For the text-containing cell, return its midpoint in (X, Y) coordinate format. 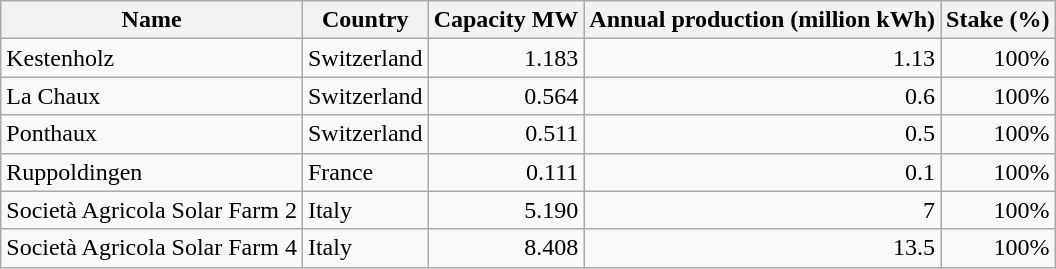
7 (762, 210)
1.13 (762, 58)
0.6 (762, 96)
Ruppoldingen (152, 172)
1.183 (506, 58)
Ponthaux (152, 134)
8.408 (506, 248)
Name (152, 20)
Annual production (million kWh) (762, 20)
0.511 (506, 134)
0.564 (506, 96)
Kestenholz (152, 58)
Società Agricola Solar Farm 4 (152, 248)
La Chaux (152, 96)
13.5 (762, 248)
Società Agricola Solar Farm 2 (152, 210)
0.1 (762, 172)
Capacity MW (506, 20)
5.190 (506, 210)
0.111 (506, 172)
Country (365, 20)
0.5 (762, 134)
Stake (%) (998, 20)
France (365, 172)
